Scan for the cell matching the given text and deliver its [x, y] coordinate at center. 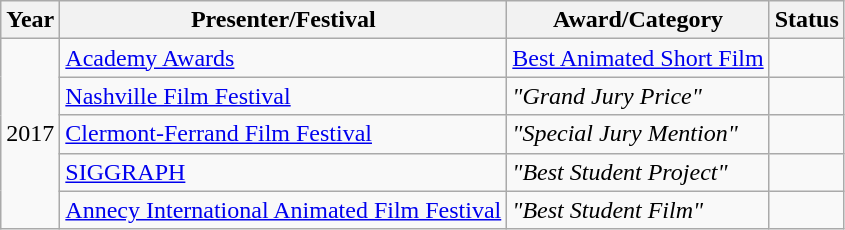
2017 [30, 134]
Clermont-Ferrand Film Festival [284, 134]
Award/Category [638, 20]
Year [30, 20]
Status [806, 20]
Best Animated Short Film [638, 58]
Academy Awards [284, 58]
Nashville Film Festival [284, 96]
"Grand Jury Price" [638, 96]
"Best Student Project" [638, 172]
"Special Jury Mention" [638, 134]
Annecy International Animated Film Festival [284, 210]
"Best Student Film" [638, 210]
SIGGRAPH [284, 172]
Presenter/Festival [284, 20]
